Identify which cell holds the provided text, then report its (X, Y) central coordinate. 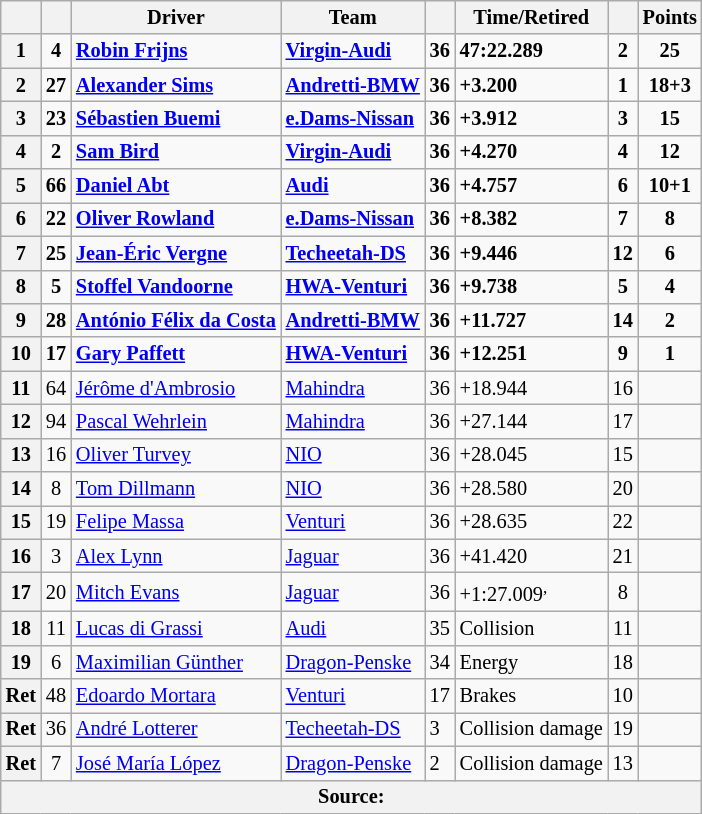
Daniel Abt (176, 186)
+3.200 (532, 85)
Points (670, 17)
34 (440, 662)
+41.420 (532, 556)
Lucas di Grassi (176, 628)
Maximilian Günther (176, 662)
+28.580 (532, 489)
Gary Paffett (176, 354)
Oliver Rowland (176, 219)
António Félix da Costa (176, 320)
Oliver Turvey (176, 455)
Sébastien Buemi (176, 118)
66 (56, 186)
+28.045 (532, 455)
23 (56, 118)
Driver (176, 17)
10+1 (670, 186)
+11.727 (532, 320)
Pascal Wehrlein (176, 421)
Source: (352, 797)
+4.270 (532, 152)
Robin Frijns (176, 51)
Time/Retired (532, 17)
Jean-Éric Vergne (176, 253)
Alexander Sims (176, 85)
+18.944 (532, 388)
Energy (532, 662)
47:22.289 (532, 51)
Felipe Massa (176, 522)
35 (440, 628)
+9.738 (532, 287)
Team (353, 17)
+28.635 (532, 522)
Jérôme d'Ambrosio (176, 388)
Mitch Evans (176, 592)
Collision (532, 628)
94 (56, 421)
+12.251 (532, 354)
21 (623, 556)
Alex Lynn (176, 556)
+3.912 (532, 118)
28 (56, 320)
Tom Dillmann (176, 489)
18+3 (670, 85)
64 (56, 388)
+27.144 (532, 421)
Sam Bird (176, 152)
48 (56, 696)
+8.382 (532, 219)
+4.757 (532, 186)
27 (56, 85)
José María López (176, 763)
André Lotterer (176, 729)
Edoardo Mortara (176, 696)
+1:27.009, (532, 592)
Stoffel Vandoorne (176, 287)
Brakes (532, 696)
+9.446 (532, 253)
